Capture the cell that displays the provided text and extract its [x, y] central coordinate. 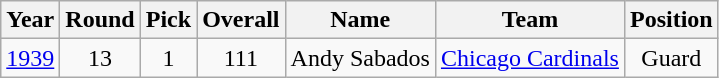
13 [100, 58]
Andy Sabados [360, 58]
Round [100, 20]
1939 [30, 58]
111 [241, 58]
Pick [168, 20]
Chicago Cardinals [530, 58]
Overall [241, 20]
Guard [671, 58]
Team [530, 20]
Name [360, 20]
1 [168, 58]
Position [671, 20]
Year [30, 20]
